Extract the [x, y] coordinate from the center of the cell holding the provided text.  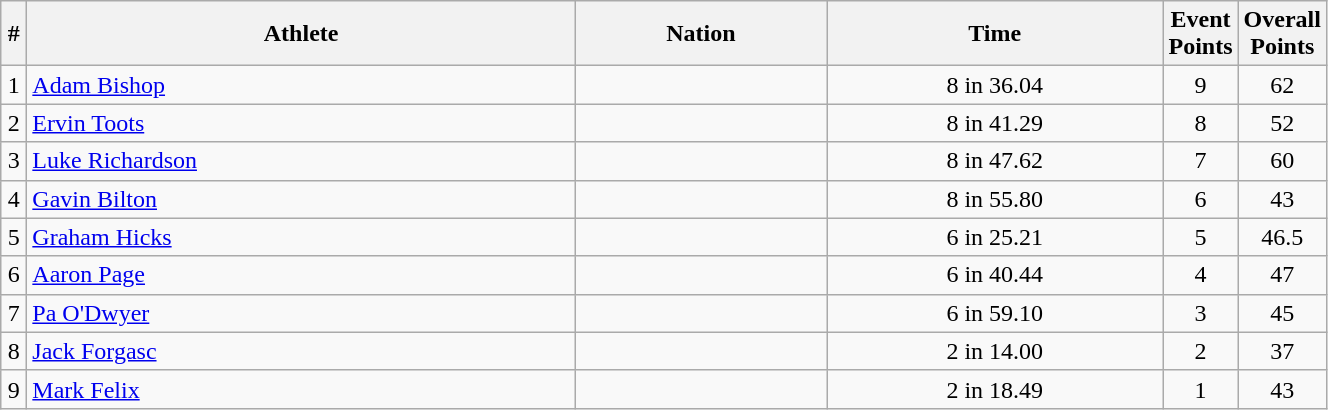
Jack Forgasc [302, 351]
Athlete [302, 34]
8 in 41.29 [995, 123]
Pa O'Dwyer [302, 313]
Graham Hicks [302, 237]
Time [995, 34]
46.5 [1282, 237]
Event Points [1200, 34]
Adam Bishop [302, 85]
Overall Points [1282, 34]
Ervin Toots [302, 123]
52 [1282, 123]
2 in 14.00 [995, 351]
60 [1282, 161]
2 in 18.49 [995, 389]
6 in 25.21 [995, 237]
8 in 47.62 [995, 161]
8 in 55.80 [995, 199]
6 in 59.10 [995, 313]
Luke Richardson [302, 161]
# [14, 34]
37 [1282, 351]
62 [1282, 85]
Nation [700, 34]
6 in 40.44 [995, 275]
Aaron Page [302, 275]
45 [1282, 313]
Mark Felix [302, 389]
Gavin Bilton [302, 199]
8 in 36.04 [995, 85]
47 [1282, 275]
